Locate the cell with the specified text and output its [X, Y] center coordinate. 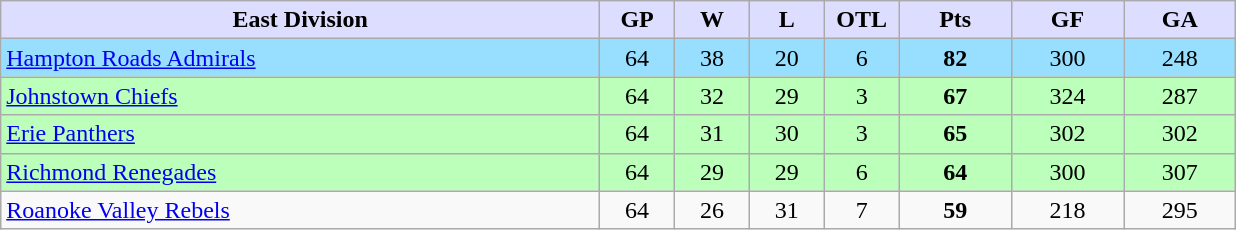
20 [786, 58]
Roanoke Valley Rebels [300, 210]
59 [955, 210]
W [712, 20]
287 [1180, 96]
30 [786, 134]
82 [955, 58]
38 [712, 58]
295 [1180, 210]
218 [1067, 210]
OTL [862, 20]
L [786, 20]
Johnstown Chiefs [300, 96]
32 [712, 96]
65 [955, 134]
67 [955, 96]
248 [1180, 58]
307 [1180, 172]
GP [638, 20]
Richmond Renegades [300, 172]
26 [712, 210]
7 [862, 210]
East Division [300, 20]
Hampton Roads Admirals [300, 58]
Erie Panthers [300, 134]
GF [1067, 20]
324 [1067, 96]
GA [1180, 20]
Pts [955, 20]
